Provide the [x, y] coordinate of the cell's center where the given text is located.  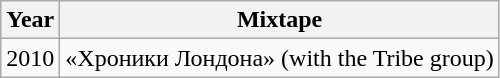
Mixtape [280, 20]
«Хроники Лондона» (with the Tribe group) [280, 58]
Year [30, 20]
2010 [30, 58]
